Detect which cell encompasses the target text, then output its [X, Y] center coordinate. 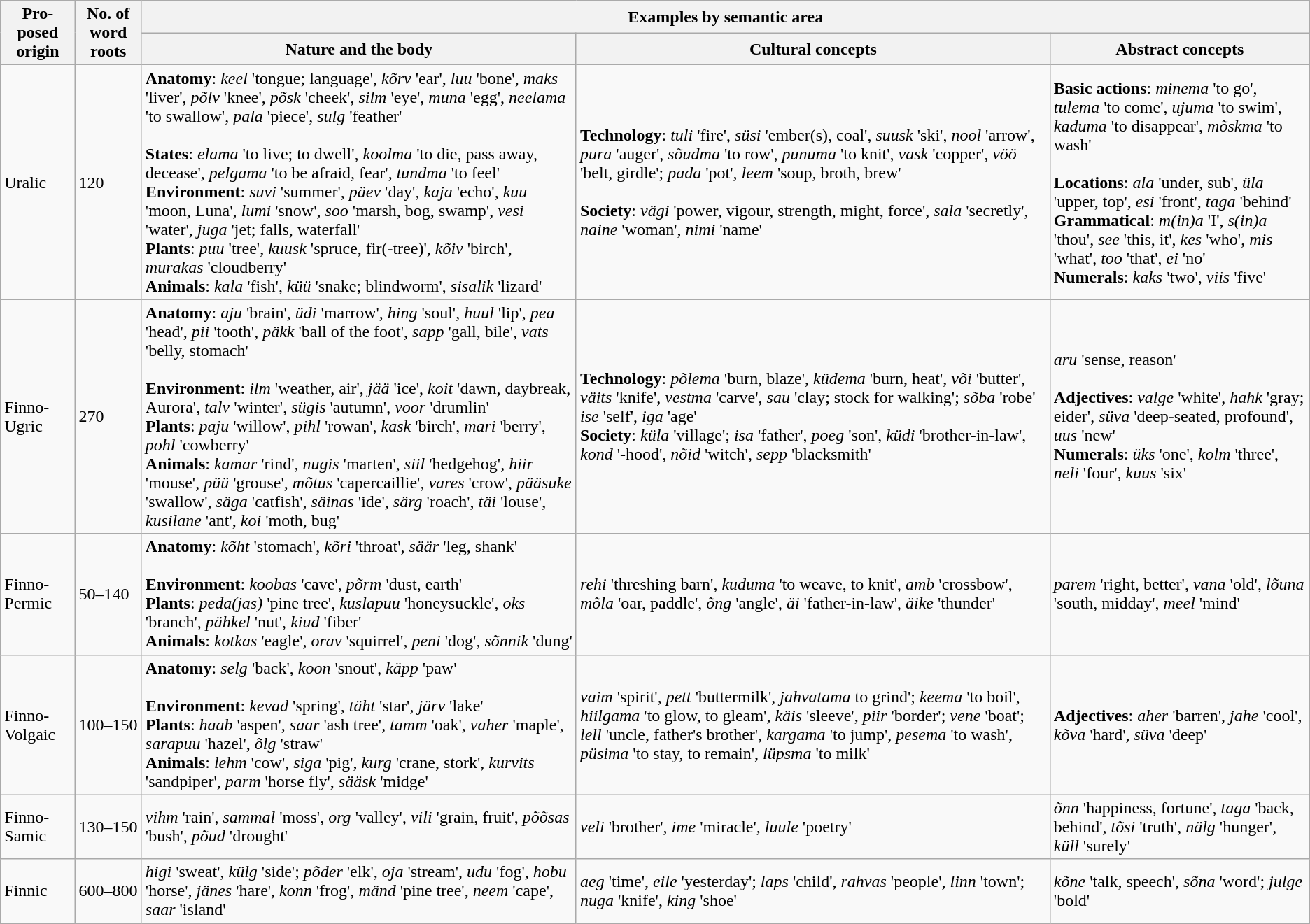
aeg 'time', eile 'yesterday'; laps 'child', rahvas 'people', linn 'town'; nuga 'knife', king 'shoe' [813, 891]
100–150 [108, 725]
Abstract concepts [1180, 49]
No. of word roots [108, 33]
270 [108, 417]
Uralic [38, 182]
vihm 'rain', sammal 'moss', org 'valley', vili 'grain, fruit', põõsas 'bush', põud 'drought' [358, 827]
Cultural concepts [813, 49]
Adjectives: aher 'barren', jahe 'cool', kõva 'hard', süva 'deep' [1180, 725]
50–140 [108, 595]
130–150 [108, 827]
parem 'right, better', vana 'old', lõuna 'south, midday', meel 'mind' [1180, 595]
Finnic [38, 891]
Finno-Ugric [38, 417]
120 [108, 182]
Pro­posed origin [38, 33]
rehi 'threshing barn', kuduma 'to weave, to knit', amb 'crossbow', mõla 'oar, paddle', õng 'angle', äi 'father-in-law', äike 'thunder' [813, 595]
Examples by semantic area [725, 17]
veli 'brother', ime 'miracle', luule 'poetry' [813, 827]
Finno-Permic [38, 595]
kõne 'talk, speech', sõna 'word'; julge 'bold' [1180, 891]
Finno-Samic [38, 827]
Nature and the body [358, 49]
õnn 'happiness, fortune', taga 'back, behind', tõsi 'truth', nälg 'hunger', küll 'surely' [1180, 827]
600–800 [108, 891]
Finno-Volgaic [38, 725]
